Locate the cell with the specified text and output its [X, Y] center coordinate. 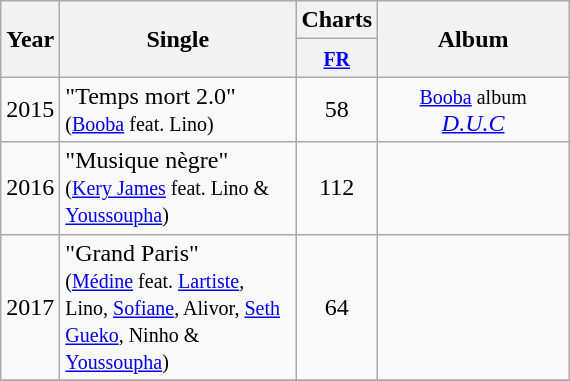
"Temps mort 2.0" (Booba feat. Lino) [178, 110]
Charts [337, 20]
2017 [30, 307]
58 [337, 110]
Booba albumD.U.C [474, 110]
2016 [30, 188]
Year [30, 39]
"Grand Paris"(Médine feat. Lartiste, Lino, Sofiane, Alivor, Seth Gueko, Ninho & Youssoupha) [178, 307]
64 [337, 307]
2015 [30, 110]
Album [474, 39]
Single [178, 39]
FR [337, 58]
"Musique nègre" (Kery James feat. Lino & Youssoupha) [178, 188]
112 [337, 188]
